From the cell containing the given text, extract its center point as (X, Y) coordinate. 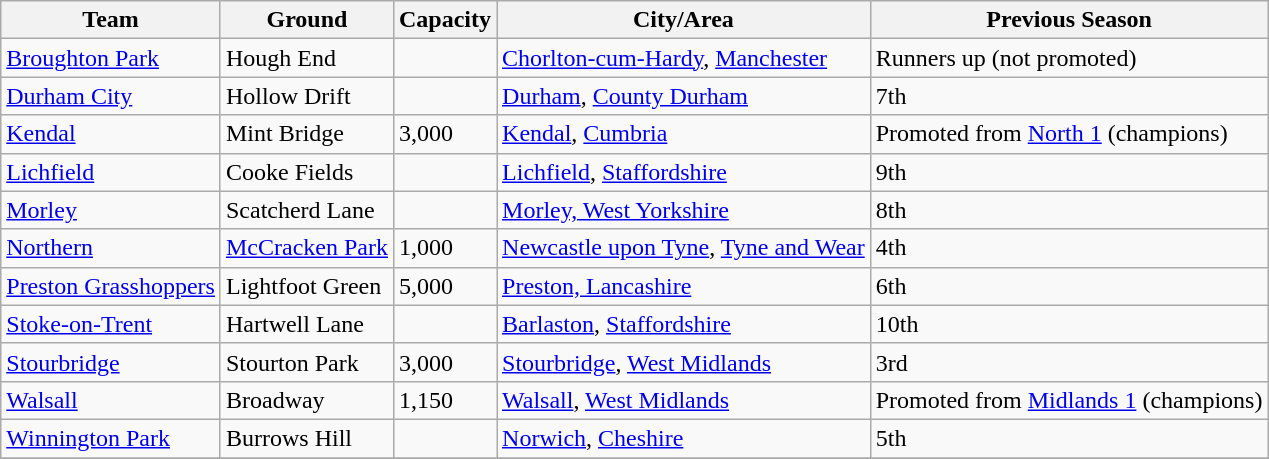
Lichfield, Staffordshire (684, 172)
Team (111, 20)
Scatcherd Lane (306, 210)
1,000 (444, 248)
5,000 (444, 286)
Broadway (306, 400)
3rd (1069, 362)
Stoke-on-Trent (111, 324)
Preston, Lancashire (684, 286)
Hough End (306, 58)
Preston Grasshoppers (111, 286)
Promoted from Midlands 1 (champions) (1069, 400)
Northern (111, 248)
8th (1069, 210)
Durham, County Durham (684, 96)
9th (1069, 172)
Hartwell Lane (306, 324)
Durham City (111, 96)
Walsall (111, 400)
5th (1069, 438)
10th (1069, 324)
City/Area (684, 20)
Ground (306, 20)
Stourton Park (306, 362)
1,150 (444, 400)
Broughton Park (111, 58)
Burrows Hill (306, 438)
Chorlton-cum-Hardy, Manchester (684, 58)
7th (1069, 96)
Newcastle upon Tyne, Tyne and Wear (684, 248)
Kendal (111, 134)
McCracken Park (306, 248)
Mint Bridge (306, 134)
Stourbridge, West Midlands (684, 362)
Norwich, Cheshire (684, 438)
Runners up (not promoted) (1069, 58)
Kendal, Cumbria (684, 134)
Walsall, West Midlands (684, 400)
Cooke Fields (306, 172)
Promoted from North 1 (champions) (1069, 134)
Stourbridge (111, 362)
Capacity (444, 20)
Lichfield (111, 172)
Morley (111, 210)
Winnington Park (111, 438)
4th (1069, 248)
Previous Season (1069, 20)
Hollow Drift (306, 96)
Lightfoot Green (306, 286)
Morley, West Yorkshire (684, 210)
6th (1069, 286)
Barlaston, Staffordshire (684, 324)
